Identify which cell holds the provided text, then report its (x, y) central coordinate. 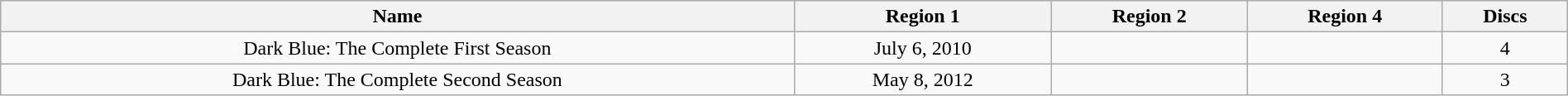
May 8, 2012 (923, 79)
July 6, 2010 (923, 48)
Dark Blue: The Complete First Season (397, 48)
Region 4 (1345, 17)
Region 2 (1150, 17)
Discs (1505, 17)
Name (397, 17)
Dark Blue: The Complete Second Season (397, 79)
4 (1505, 48)
3 (1505, 79)
Region 1 (923, 17)
